Find where the given text appears and provide that cell's center as [x, y] coordinate. 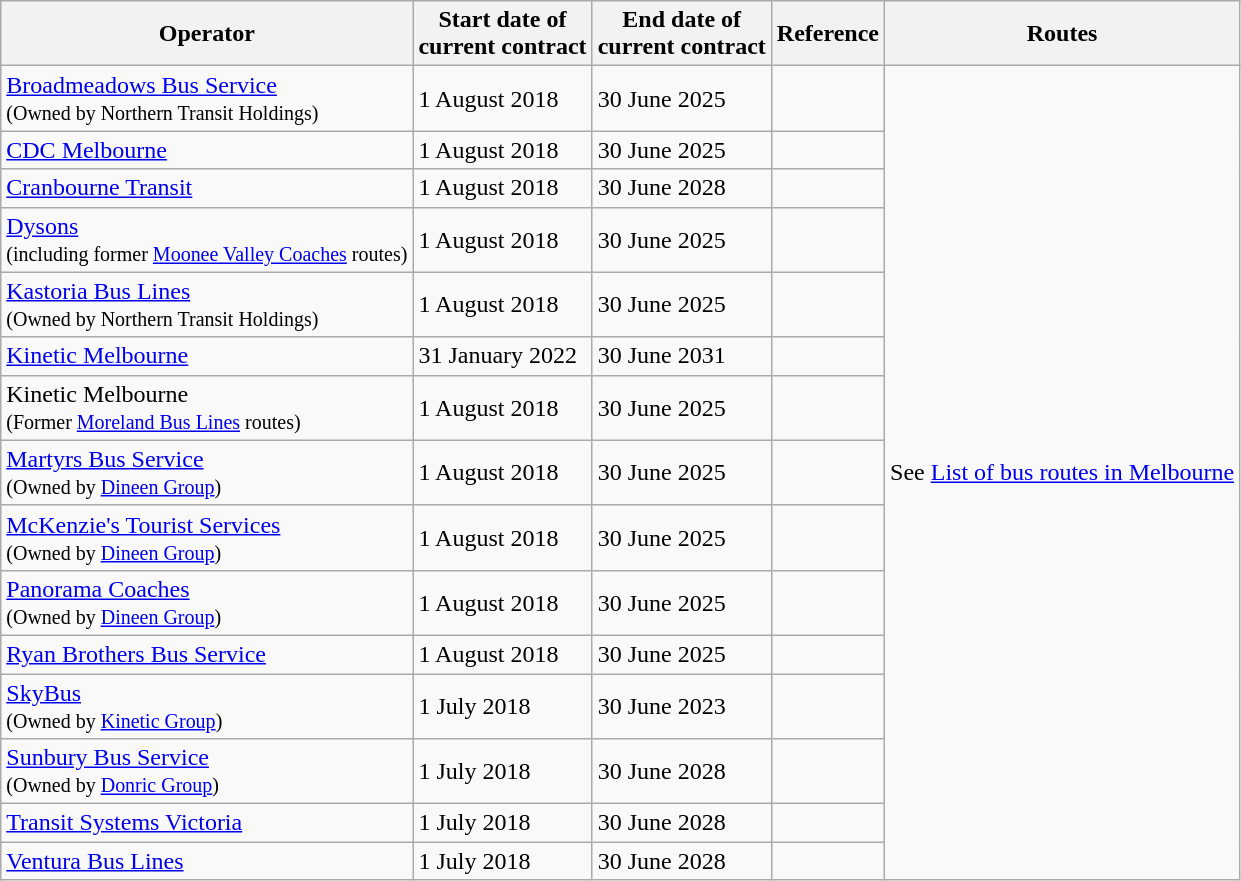
30 June 2031 [682, 356]
Start date ofcurrent contract [502, 34]
CDC Melbourne [207, 150]
Kinetic Melbourne(Former Moreland Bus Lines routes) [207, 408]
Kastoria Bus Lines(Owned by Northern Transit Holdings) [207, 304]
Martyrs Bus Service(Owned by Dineen Group) [207, 472]
Panorama Coaches(Owned by Dineen Group) [207, 602]
Broadmeadows Bus Service(Owned by Northern Transit Holdings) [207, 98]
31 January 2022 [502, 356]
Dysons(including former Moonee Valley Coaches routes) [207, 240]
Ventura Bus Lines [207, 861]
SkyBus(Owned by Kinetic Group) [207, 706]
Operator [207, 34]
End date ofcurrent contract [682, 34]
McKenzie's Tourist Services(Owned by Dineen Group) [207, 538]
30 June 2023 [682, 706]
Reference [828, 34]
Routes [1062, 34]
Sunbury Bus Service(Owned by Donric Group) [207, 772]
See List of bus routes in Melbourne [1062, 473]
Cranbourne Transit [207, 188]
Kinetic Melbourne [207, 356]
Transit Systems Victoria [207, 823]
Ryan Brothers Bus Service [207, 654]
